Search for the cell housing the specified text and yield its [X, Y] center coordinate. 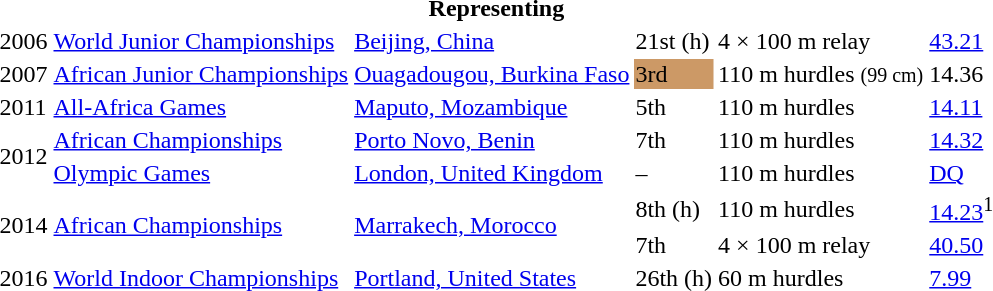
5th [674, 107]
Marrakech, Morocco [492, 226]
Ouagadougou, Burkina Faso [492, 74]
21st (h) [674, 41]
3rd [674, 74]
Porto Novo, Benin [492, 140]
African Junior Championships [201, 74]
Beijing, China [492, 41]
London, United Kingdom [492, 173]
8th (h) [674, 209]
All-Africa Games [201, 107]
Olympic Games [201, 173]
Maputo, Mozambique [492, 107]
– [674, 173]
World Junior Championships [201, 41]
110 m hurdles (99 cm) [821, 74]
